Locate the cell with the specified text and output its (x, y) center coordinate. 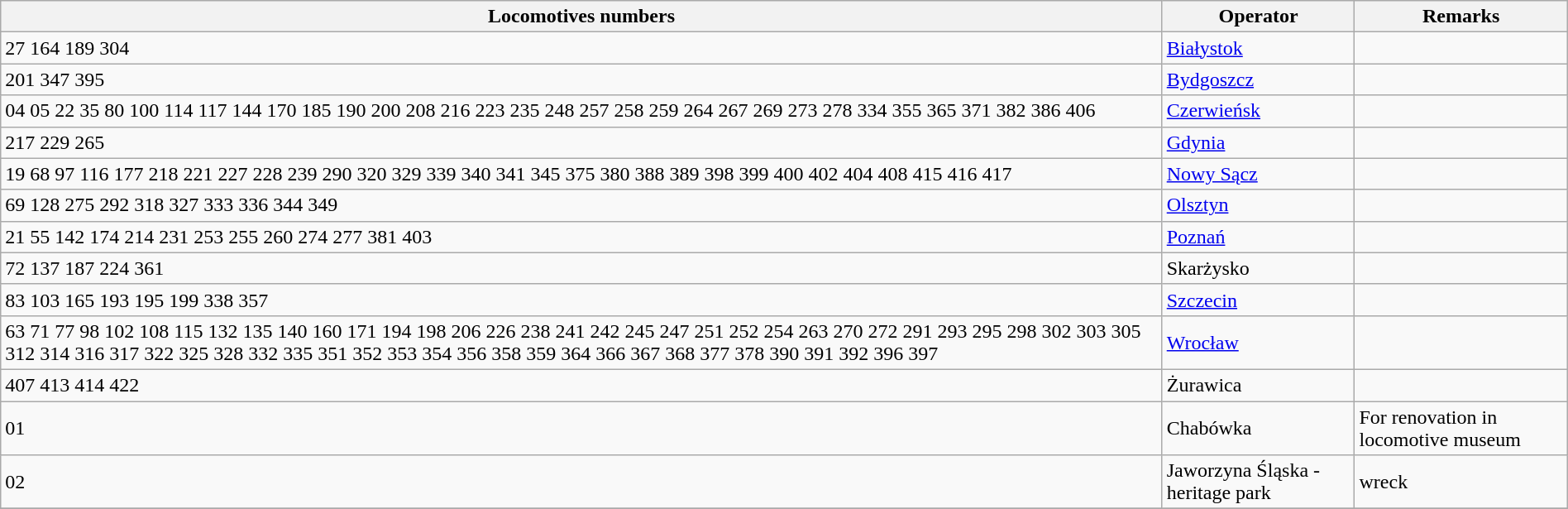
Poznań (1259, 237)
Nowy Sącz (1259, 174)
Skarżysko (1259, 268)
27 164 189 304 (581, 48)
83 103 165 193 195 199 338 357 (581, 300)
01 (581, 427)
19 68 97 116 177 218 221 227 228 239 290 320 329 339 340 341 345 375 380 388 389 398 399 400 402 404 408 415 416 417 (581, 174)
Operator (1259, 17)
Czerwieńsk (1259, 111)
Żurawica (1259, 385)
Jaworzyna Śląska - heritage park (1259, 482)
Remarks (1460, 17)
69 128 275 292 318 327 333 336 344 349 (581, 205)
02 (581, 482)
Gdynia (1259, 142)
Bydgoszcz (1259, 79)
201 347 395 (581, 79)
Chabówka (1259, 427)
Białystok (1259, 48)
For renovation in locomotive museum (1460, 427)
Szczecin (1259, 300)
21 55 142 174 214 231 253 255 260 274 277 381 403 (581, 237)
Wrocław (1259, 343)
217 229 265 (581, 142)
407 413 414 422 (581, 385)
72 137 187 224 361 (581, 268)
04 05 22 35 80 100 114 117 144 170 185 190 200 208 216 223 235 248 257 258 259 264 267 269 273 278 334 355 365 371 382 386 406 (581, 111)
Olsztyn (1259, 205)
Locomotives numbers (581, 17)
wreck (1460, 482)
